Output the (x, y) coordinate of the center of the cell containing the given text.  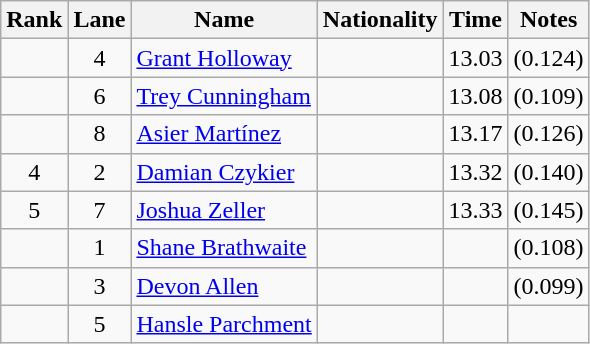
Lane (100, 20)
13.03 (476, 58)
1 (100, 248)
Rank (34, 20)
Asier Martínez (224, 134)
(0.099) (548, 286)
(0.124) (548, 58)
Damian Czykier (224, 172)
Time (476, 20)
Trey Cunningham (224, 96)
8 (100, 134)
Nationality (380, 20)
(0.109) (548, 96)
(0.108) (548, 248)
(0.126) (548, 134)
Name (224, 20)
Devon Allen (224, 286)
Notes (548, 20)
(0.140) (548, 172)
3 (100, 286)
6 (100, 96)
Grant Holloway (224, 58)
13.17 (476, 134)
13.08 (476, 96)
13.33 (476, 210)
Hansle Parchment (224, 324)
7 (100, 210)
Joshua Zeller (224, 210)
Shane Brathwaite (224, 248)
(0.145) (548, 210)
13.32 (476, 172)
2 (100, 172)
